Return (x, y) of the center of cell containing provided text 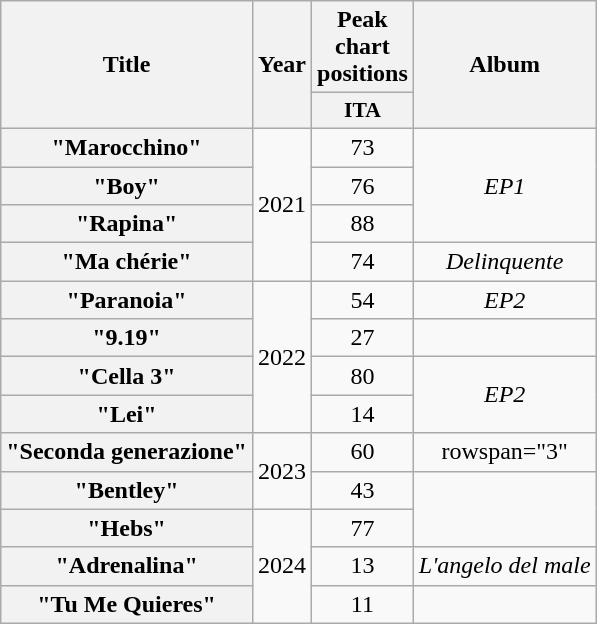
"Paranoia" (127, 300)
74 (363, 262)
Album (504, 65)
"Bentley" (127, 490)
13 (363, 566)
Delinquente (504, 262)
EP1 (504, 185)
27 (363, 338)
"Seconda generazione" (127, 452)
L'angelo del male (504, 566)
Peak chart positions (363, 47)
43 (363, 490)
80 (363, 376)
Year (282, 65)
"Rapina" (127, 224)
54 (363, 300)
77 (363, 528)
"Ma chérie" (127, 262)
"9.19" (127, 338)
73 (363, 147)
"Cella 3" (127, 376)
"Tu Me Quieres" (127, 604)
2024 (282, 566)
rowspan="3" (504, 452)
"Adrenalina" (127, 566)
"Boy" (127, 185)
76 (363, 185)
"Marocchino" (127, 147)
14 (363, 414)
Title (127, 65)
2022 (282, 357)
"Hebs" (127, 528)
2023 (282, 471)
"Lei" (127, 414)
ITA (363, 111)
88 (363, 224)
11 (363, 604)
60 (363, 452)
2021 (282, 204)
